Scan for the cell matching the given text and deliver its [X, Y] coordinate at center. 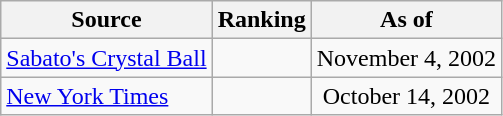
Ranking [262, 20]
October 14, 2002 [406, 96]
New York Times [106, 96]
Source [106, 20]
As of [406, 20]
Sabato's Crystal Ball [106, 58]
November 4, 2002 [406, 58]
